Scan for the cell matching the given text and deliver its [X, Y] coordinate at center. 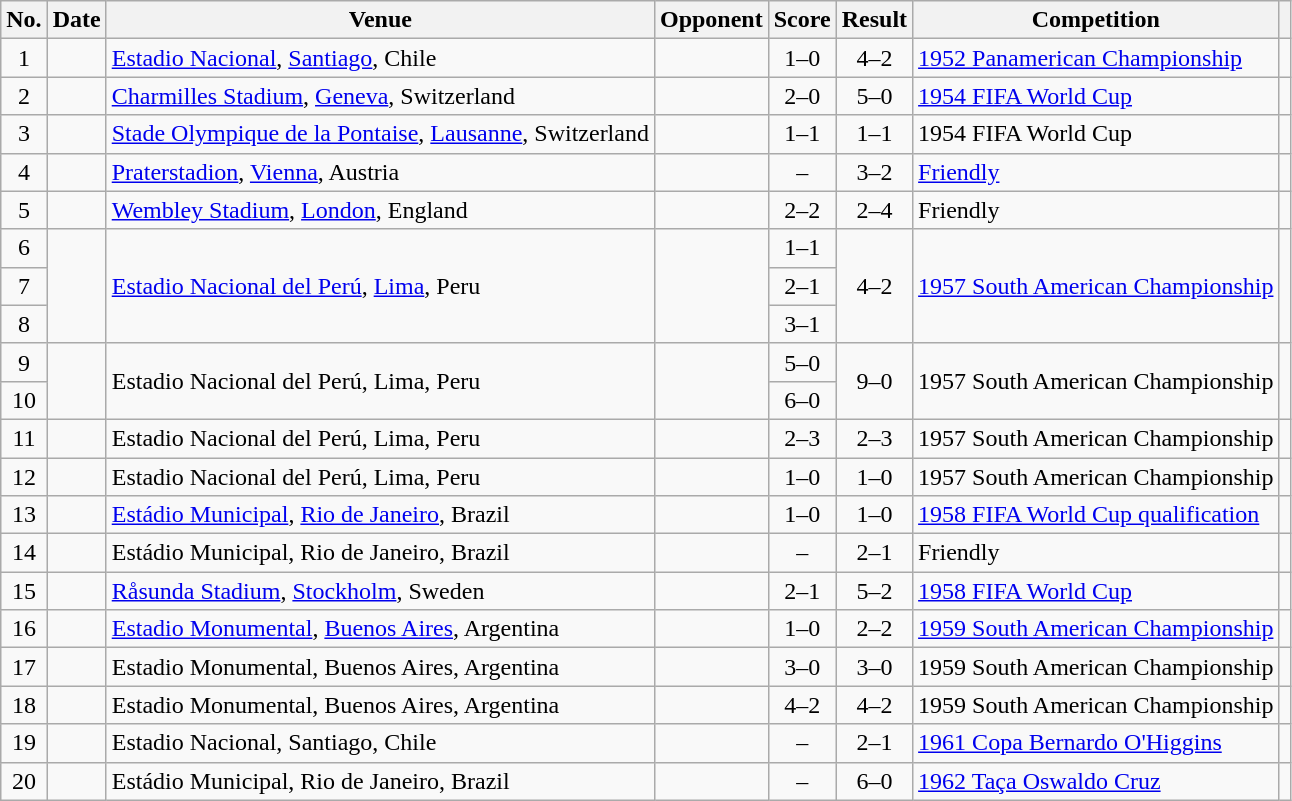
Praterstadion, Vienna, Austria [380, 172]
Wembley Stadium, London, England [380, 210]
Opponent [711, 20]
8 [24, 324]
2 [24, 96]
20 [24, 781]
5–2 [874, 591]
Date [76, 20]
19 [24, 743]
7 [24, 286]
13 [24, 515]
3–1 [802, 324]
Result [874, 20]
12 [24, 477]
4 [24, 172]
9 [24, 362]
16 [24, 629]
17 [24, 667]
Råsunda Stadium, Stockholm, Sweden [380, 591]
Charmilles Stadium, Geneva, Switzerland [380, 96]
Stade Olympique de la Pontaise, Lausanne, Switzerland [380, 134]
Score [802, 20]
2–4 [874, 210]
1961 Copa Bernardo O'Higgins [1096, 743]
Competition [1096, 20]
15 [24, 591]
3 [24, 134]
2–0 [802, 96]
9–0 [874, 381]
1958 FIFA World Cup qualification [1096, 515]
1958 FIFA World Cup [1096, 591]
1 [24, 58]
Venue [380, 20]
No. [24, 20]
6 [24, 248]
14 [24, 553]
1952 Panamerican Championship [1096, 58]
5 [24, 210]
18 [24, 705]
3–2 [874, 172]
1962 Taça Oswaldo Cruz [1096, 781]
10 [24, 400]
11 [24, 438]
